Provide the [x, y] coordinate of the cell's center where the given text is located.  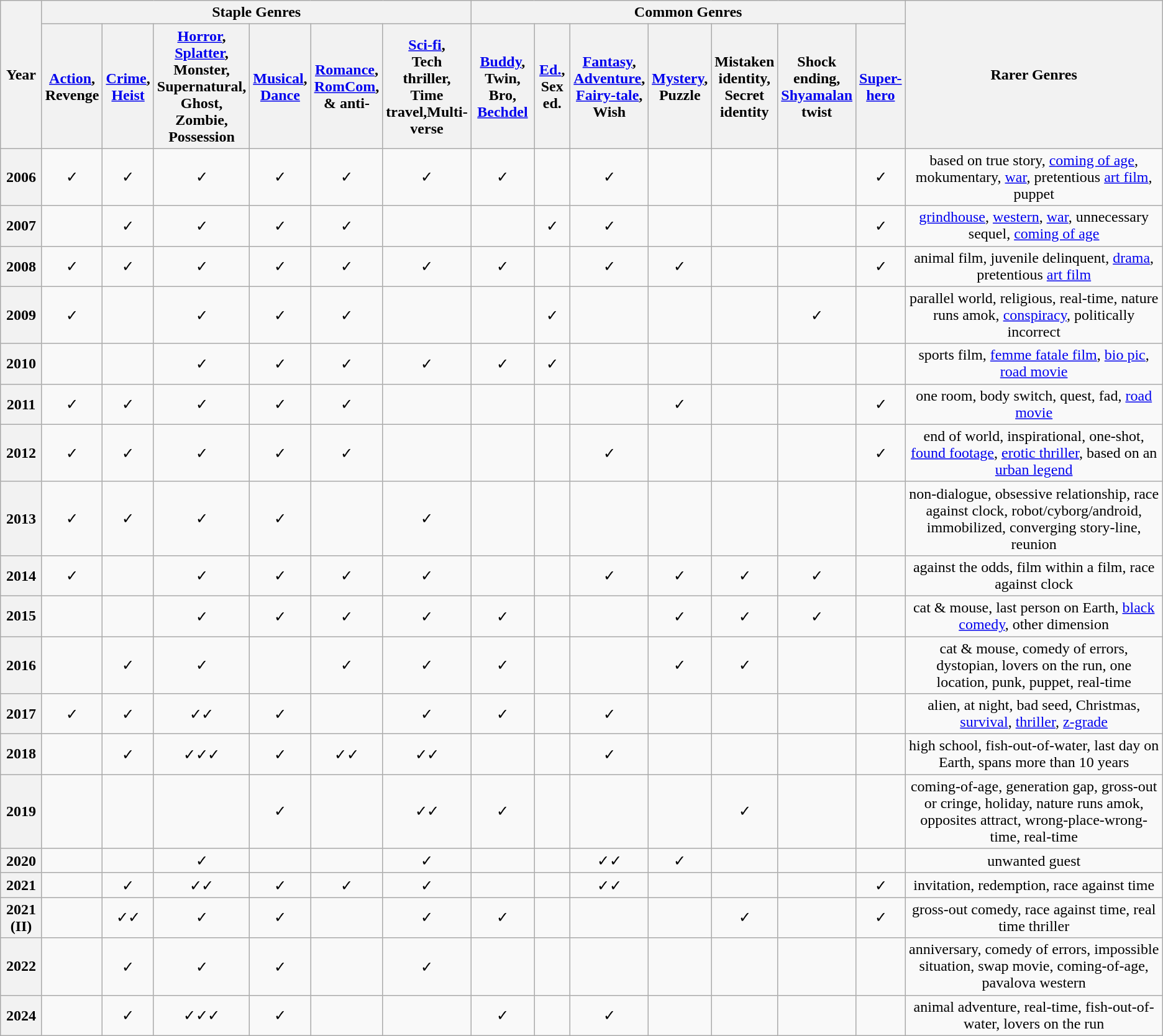
Sci-fi,Techthriller,Timetravel,Multi-verse [427, 86]
2024 [21, 1015]
2021 [21, 885]
2012 [21, 453]
2009 [21, 315]
2019 [21, 811]
alien, at night, bad seed, Christmas, survival, thriller, z-grade [1034, 714]
one room, body switch, quest, fad, road movie [1034, 404]
end of world, inspirational, one-shot, found footage, erotic thriller, based on an urban legend [1034, 453]
2022 [21, 966]
Staple Genres [256, 12]
cat & mouse, last person on Earth, black comedy, other dimension [1034, 616]
parallel world, religious, real-time, nature runs amok, conspiracy, politically incorrect [1034, 315]
2017 [21, 714]
sports film, femme fatale film, bio pic, road movie [1034, 364]
Horror,Splatter,Monster,Supernatural,Ghost,Zombie,Possession [201, 86]
2013 [21, 518]
Rarer Genres [1034, 75]
2008 [21, 266]
Mystery,Puzzle [680, 86]
Romance,RomCom,& anti- [347, 86]
Musical,Dance [280, 86]
2011 [21, 404]
Ed.,Sex ed. [552, 86]
2020 [21, 861]
invitation, redemption, race against time [1034, 885]
high school, fish-out-of-water, last day on Earth, spans more than 10 years [1034, 754]
unwanted guest [1034, 861]
2018 [21, 754]
2014 [21, 575]
against the odds, film within a film, race against clock [1034, 575]
anniversary, comedy of errors, impossible situation, swap movie, coming-of-age, pavalova western [1034, 966]
2016 [21, 665]
animal adventure, real-time, fish-out-of-water, lovers on the run [1034, 1015]
2015 [21, 616]
Mistakenidentity,Secretidentity [744, 86]
Common Genres [688, 12]
coming-of-age, generation gap, gross-out or cringe, holiday, nature runs amok, opposites attract, wrong-place-wrong-time, real-time [1034, 811]
gross-out comedy, race against time, real time thriller [1034, 918]
2007 [21, 226]
Fantasy,Adventure,Fairy-tale,Wish [609, 86]
2010 [21, 364]
based on true story, coming of age, mokumentary, war, pretentious art film, puppet [1034, 177]
Buddy,Twin,Bro, Bechdel [503, 86]
2006 [21, 177]
Crime,Heist [128, 86]
Shockending,Shyamalantwist [817, 86]
animal film, juvenile delinquent, drama, pretentious art film [1034, 266]
Super-hero [881, 86]
Year [21, 75]
cat & mouse, comedy of errors, dystopian, lovers on the run, one location, punk, puppet, real-time [1034, 665]
2021 (II) [21, 918]
grindhouse, western, war, unnecessary sequel, coming of age [1034, 226]
non-dialogue, obsessive relationship, race against clock, robot/cyborg/android, immobilized, converging story-line, reunion [1034, 518]
Action,Revenge [72, 86]
